Capture the cell that displays the provided text and extract its [x, y] central coordinate. 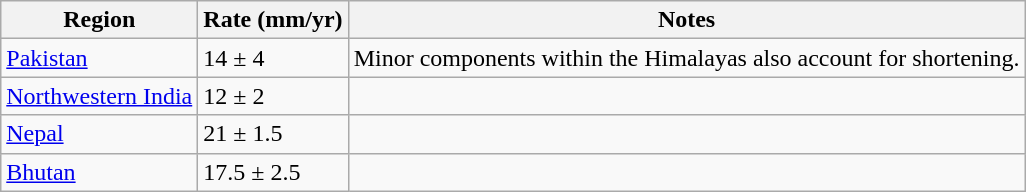
Region [100, 20]
Bhutan [100, 172]
Northwestern India [100, 96]
Pakistan [100, 58]
Minor components within the Himalayas also account for shortening. [686, 58]
14 ± 4 [273, 58]
21 ± 1.5 [273, 134]
Rate (mm/yr) [273, 20]
17.5 ± 2.5 [273, 172]
12 ± 2 [273, 96]
Notes [686, 20]
Nepal [100, 134]
